Pinpoint the cell where the given text exists, returning its [X, Y] midpoint coordinate. 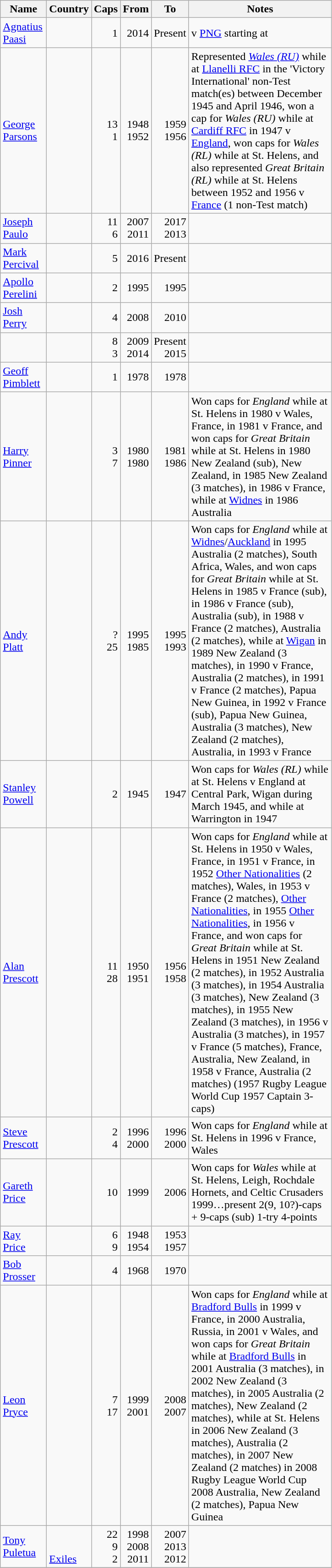
37 [106, 456]
1128 [106, 972]
20172013 [170, 228]
83 [106, 347]
717 [106, 1405]
v PNG starting at [260, 33]
1945 [136, 794]
10 [106, 1193]
Andy Platt [24, 640]
2006 [170, 1193]
Leon Pryce [24, 1405]
2014 [136, 33]
Won caps for England while at St. Helens in 1996 v France, Wales [260, 1138]
?25 [106, 640]
Bob Prosser [24, 1271]
Josh Perry [24, 318]
Exiles [69, 1546]
1970 [170, 1271]
From [136, 9]
Mark Percival [24, 258]
Country [69, 9]
Alan Prescott [24, 972]
19561958 [170, 972]
2016 [136, 258]
2292 [106, 1546]
19951993 [170, 640]
19481952 [136, 130]
20092014 [136, 347]
2008 [136, 318]
Tony Puletua [24, 1546]
Won caps for Wales (RL) while at St. Helens v England at Central Park, Wigan during March 1945, and while at Warrington in 1947 [260, 794]
116 [106, 228]
19811986 [170, 456]
1947 [170, 794]
20072011 [136, 228]
Apollo Perelini [24, 288]
Gareth Price [24, 1193]
2010 [170, 318]
199820082011 [136, 1546]
Caps [106, 9]
Geoff Pimblett [24, 377]
1968 [136, 1271]
69 [106, 1241]
Notes [260, 9]
24 [106, 1138]
19531957 [170, 1241]
19801980 [136, 456]
131 [106, 130]
Harry Pinner [24, 456]
Ray Price [24, 1241]
5 [106, 258]
Agnatius Paasi [24, 33]
200720132012 [170, 1546]
Joseph Paulo [24, 228]
19591956 [170, 130]
19951985 [136, 640]
Present2015 [170, 347]
To [170, 9]
19481954 [136, 1241]
George Parsons [24, 130]
Won caps for Wales while at St. Helens, Leigh, Rochdale Hornets, and Celtic Crusaders 1999…present 2(9, 10?)-caps + 9-caps (sub) 1-try 4-points [260, 1193]
19992001 [136, 1405]
Stanley Powell [24, 794]
Steve Prescott [24, 1138]
19501951 [136, 972]
1999 [136, 1193]
Name [24, 9]
20082007 [170, 1405]
